Locate the cell with the specified text and output its [x, y] center coordinate. 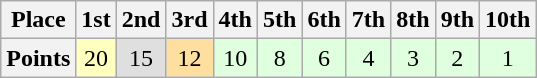
4th [235, 20]
6th [324, 20]
20 [96, 58]
1 [508, 58]
15 [141, 58]
8th [413, 20]
4 [368, 58]
3rd [190, 20]
5th [279, 20]
10th [508, 20]
Points [38, 58]
10 [235, 58]
12 [190, 58]
9th [457, 20]
6 [324, 58]
Place [38, 20]
1st [96, 20]
7th [368, 20]
2 [457, 58]
2nd [141, 20]
8 [279, 58]
3 [413, 58]
